Return the (x, y) coordinate for the center point of the cell that contains the specified text.  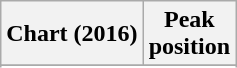
Chart (2016) (72, 34)
Peak position (189, 34)
